Provide the [x, y] coordinate of the cell's center where the given text is located.  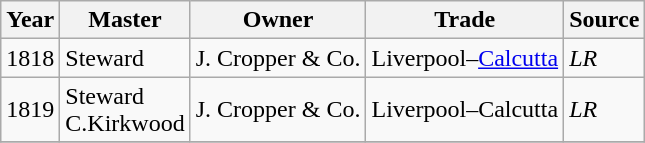
Source [604, 20]
Trade [465, 20]
Master [125, 20]
Owner [278, 20]
1818 [30, 58]
1819 [30, 110]
Year [30, 20]
StewardC.Kirkwood [125, 110]
Steward [125, 58]
